Locate the cell with the specified text and output its [x, y] center coordinate. 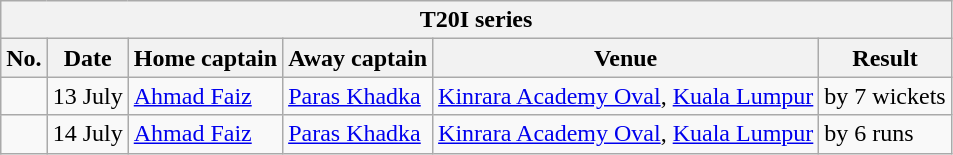
by 7 wickets [885, 96]
Result [885, 58]
Date [88, 58]
Home captain [205, 58]
Venue [626, 58]
No. [24, 58]
Away captain [358, 58]
13 July [88, 96]
14 July [88, 134]
by 6 runs [885, 134]
T20I series [476, 20]
